Return (X, Y) of the center of cell containing provided text 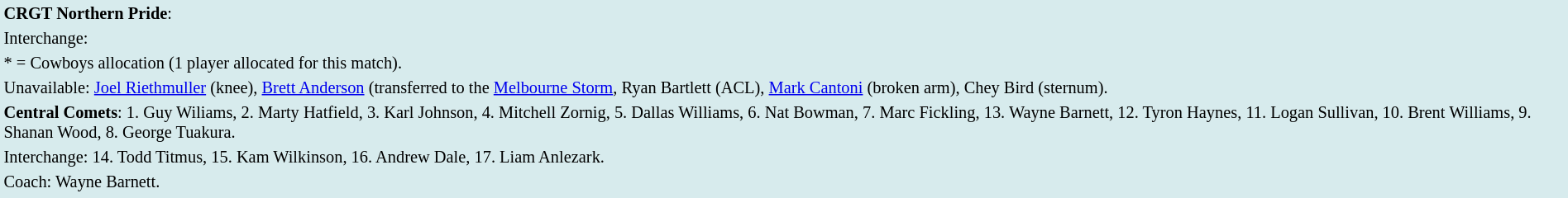
Interchange: 14. Todd Titmus, 15. Kam Wilkinson, 16. Andrew Dale, 17. Liam Anlezark. (784, 157)
* = Cowboys allocation (1 player allocated for this match). (784, 63)
CRGT Northern Pride: (784, 13)
Interchange: (784, 38)
Coach: Wayne Barnett. (784, 181)
